Identify which cell holds the provided text, then report its (x, y) central coordinate. 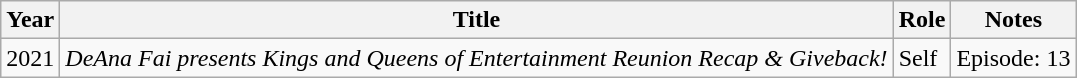
Notes (1014, 20)
Role (922, 20)
DeAna Fai presents Kings and Queens of Entertainment Reunion Recap & Giveback! (476, 58)
Year (30, 20)
Episode: 13 (1014, 58)
Self (922, 58)
2021 (30, 58)
Title (476, 20)
